Extract the (x, y) coordinate from the center of the cell holding the provided text.  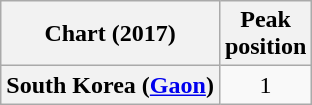
Chart (2017) (110, 34)
Peakposition (265, 34)
1 (265, 85)
South Korea (Gaon) (110, 85)
